Search for the cell housing the specified text and yield its [x, y] center coordinate. 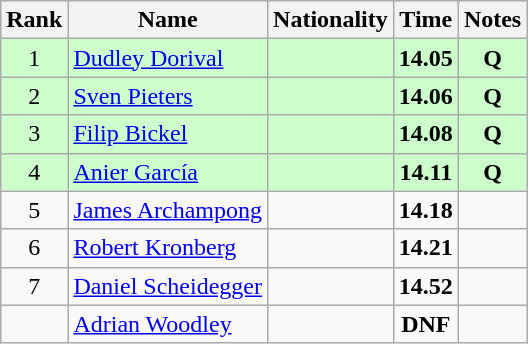
Rank [34, 20]
Robert Kronberg [168, 248]
14.08 [426, 134]
Time [426, 20]
Name [168, 20]
4 [34, 172]
14.06 [426, 96]
1 [34, 58]
7 [34, 286]
3 [34, 134]
Filip Bickel [168, 134]
James Archampong [168, 210]
2 [34, 96]
Sven Pieters [168, 96]
DNF [426, 324]
Daniel Scheidegger [168, 286]
14.52 [426, 286]
14.18 [426, 210]
14.11 [426, 172]
6 [34, 248]
14.05 [426, 58]
Notes [492, 20]
Adrian Woodley [168, 324]
Nationality [331, 20]
Dudley Dorival [168, 58]
5 [34, 210]
Anier García [168, 172]
14.21 [426, 248]
